Provide the (x, y) coordinate of the cell's center where the given text is located.  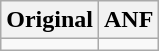
Original (50, 20)
ANF (128, 20)
